Return (X, Y) of the center of cell containing provided text 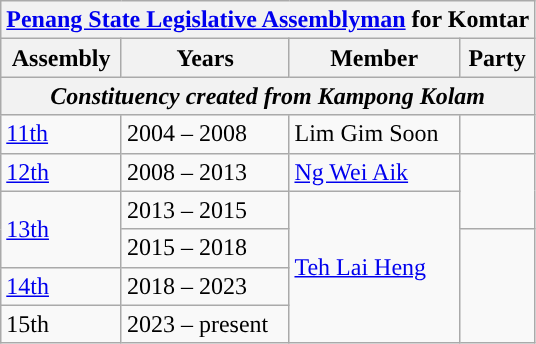
13th (62, 229)
Teh Lai Heng (374, 267)
2013 – 2015 (205, 210)
Party (496, 58)
2015 – 2018 (205, 248)
Years (205, 58)
Lim Gim Soon (374, 134)
Constituency created from Kampong Kolam (268, 96)
14th (62, 286)
2018 – 2023 (205, 286)
Ng Wei Aik (374, 172)
2023 – present (205, 324)
Assembly (62, 58)
11th (62, 134)
12th (62, 172)
Penang State Legislative Assemblyman for Komtar (268, 20)
2004 – 2008 (205, 134)
2008 – 2013 (205, 172)
15th (62, 324)
Member (374, 58)
